For the text-containing cell, return its midpoint in (X, Y) coordinate format. 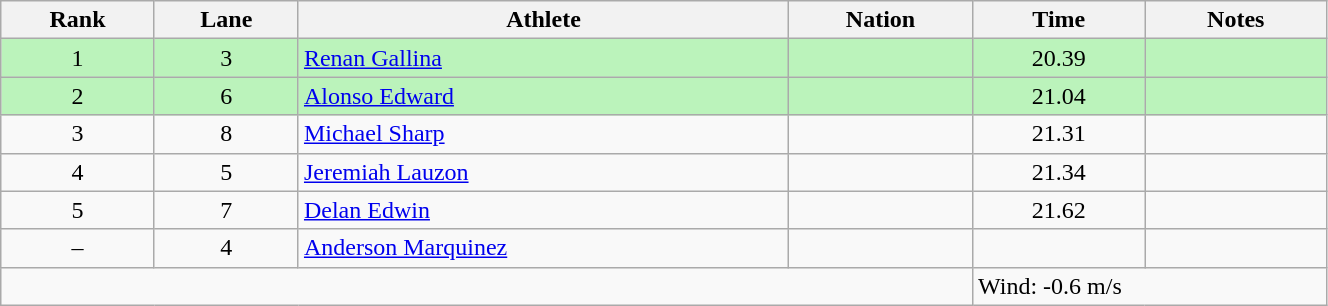
21.04 (1058, 96)
Michael Sharp (543, 134)
Nation (881, 20)
Rank (78, 20)
6 (226, 96)
Time (1058, 20)
2 (78, 96)
– (78, 248)
Notes (1236, 20)
Alonso Edward (543, 96)
Delan Edwin (543, 210)
Wind: -0.6 m/s (1149, 286)
21.31 (1058, 134)
8 (226, 134)
Athlete (543, 20)
21.62 (1058, 210)
Renan Gallina (543, 58)
Lane (226, 20)
20.39 (1058, 58)
1 (78, 58)
Anderson Marquinez (543, 248)
21.34 (1058, 172)
7 (226, 210)
Jeremiah Lauzon (543, 172)
